Scan for the cell matching the given text and deliver its [X, Y] coordinate at center. 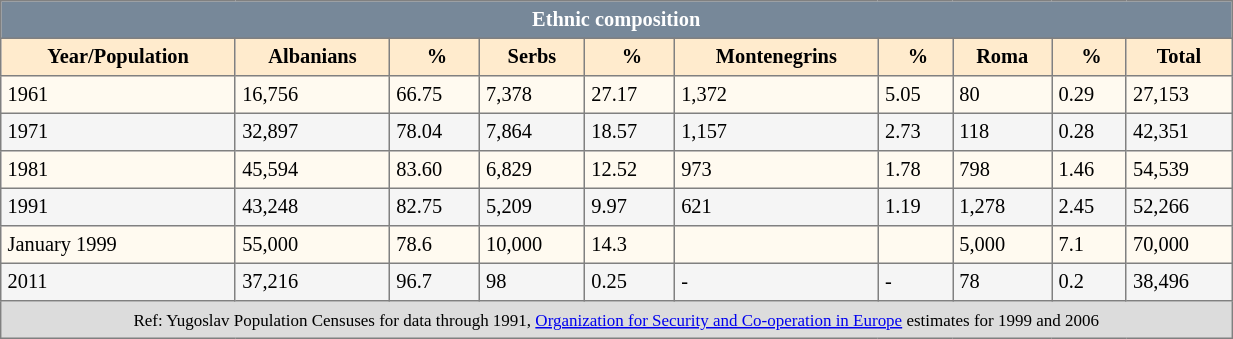
Ref: Yugoslav Population Censuses for data through 1991, Organization for Security and Co-operation in Europe estimates for 1999 and 2006 [616, 320]
54,539 [1178, 170]
6,829 [532, 170]
Ethnic composition [616, 20]
18.57 [630, 132]
January 1999 [118, 245]
Montenegrins [776, 57]
43,248 [312, 207]
9.97 [630, 207]
80 [1002, 95]
2011 [118, 282]
621 [776, 207]
2.45 [1089, 207]
1991 [118, 207]
0.28 [1089, 132]
52,266 [1178, 207]
2.73 [915, 132]
55,000 [312, 245]
12.52 [630, 170]
1,157 [776, 132]
5,000 [1002, 245]
42,351 [1178, 132]
0.25 [630, 282]
38,496 [1178, 282]
27,153 [1178, 95]
118 [1002, 132]
1961 [118, 95]
973 [776, 170]
5,209 [532, 207]
32,897 [312, 132]
78.6 [435, 245]
Albanians [312, 57]
83.60 [435, 170]
1.19 [915, 207]
5.05 [915, 95]
7,378 [532, 95]
45,594 [312, 170]
78 [1002, 282]
27.17 [630, 95]
Serbs [532, 57]
14.3 [630, 245]
1,278 [1002, 207]
78.04 [435, 132]
Roma [1002, 57]
70,000 [1178, 245]
1971 [118, 132]
37,216 [312, 282]
82.75 [435, 207]
96.7 [435, 282]
66.75 [435, 95]
0.29 [1089, 95]
1,372 [776, 95]
98 [532, 282]
10,000 [532, 245]
7,864 [532, 132]
16,756 [312, 95]
798 [1002, 170]
1981 [118, 170]
1.46 [1089, 170]
Total [1178, 57]
1.78 [915, 170]
0.2 [1089, 282]
Year/Population [118, 57]
7.1 [1089, 245]
